Identify which cell holds the provided text, then report its [x, y] central coordinate. 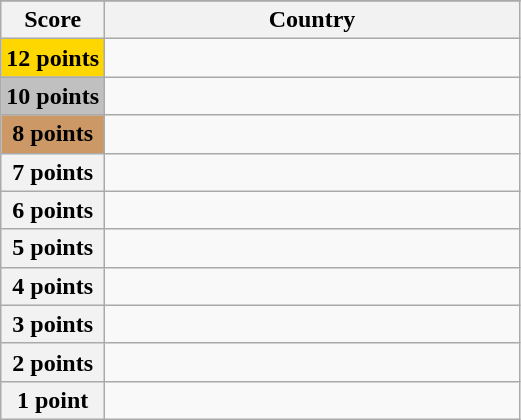
3 points [53, 324]
10 points [53, 96]
2 points [53, 362]
5 points [53, 248]
1 point [53, 400]
Country [312, 20]
12 points [53, 58]
6 points [53, 210]
8 points [53, 134]
7 points [53, 172]
Score [53, 20]
4 points [53, 286]
